Pinpoint the cell where the given text exists, returning its (X, Y) midpoint coordinate. 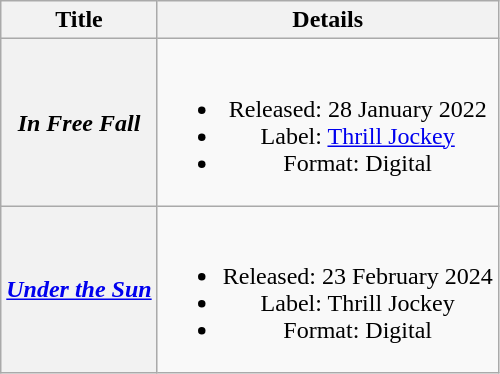
Details (328, 20)
Released: 23 February 2024Label: Thrill JockeyFormat: Digital (328, 290)
Released: 28 January 2022Label: Thrill JockeyFormat: Digital (328, 122)
Under the Sun (79, 290)
In Free Fall (79, 122)
Title (79, 20)
